Return the [X, Y] coordinate for the center point of the cell that contains the specified text.  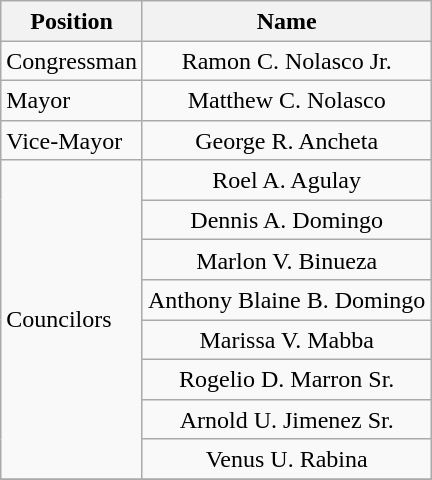
Vice-Mayor [72, 140]
Venus U. Rabina [286, 459]
Roel A. Agulay [286, 180]
Arnold U. Jimenez Sr. [286, 419]
Rogelio D. Marron Sr. [286, 379]
Name [286, 21]
Marlon V. Binueza [286, 260]
Dennis A. Domingo [286, 220]
Ramon C. Nolasco Jr. [286, 61]
Congressman [72, 61]
Anthony Blaine B. Domingo [286, 300]
Marissa V. Mabba [286, 340]
George R. Ancheta [286, 140]
Position [72, 21]
Mayor [72, 100]
Matthew C. Nolasco [286, 100]
Councilors [72, 320]
